Return the [X, Y] coordinate for the center point of the cell that contains the specified text.  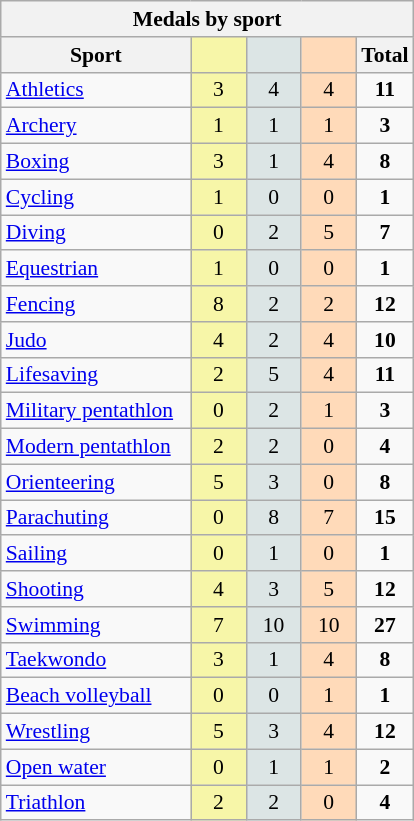
Archery [96, 126]
Cycling [96, 197]
Diving [96, 233]
15 [384, 518]
Total [384, 55]
Taekwondo [96, 660]
Wrestling [96, 732]
Lifesaving [96, 375]
Orienteering [96, 482]
Beach volleyball [96, 696]
Equestrian [96, 269]
Sport [96, 55]
Fencing [96, 304]
Athletics [96, 90]
Shooting [96, 589]
Triathlon [96, 803]
Parachuting [96, 518]
Sailing [96, 554]
Military pentathlon [96, 411]
Open water [96, 767]
Modern pentathlon [96, 447]
Medals by sport [208, 19]
Swimming [96, 625]
Judo [96, 340]
Boxing [96, 162]
27 [384, 625]
